Locate the cell with the specified text and output its [x, y] center coordinate. 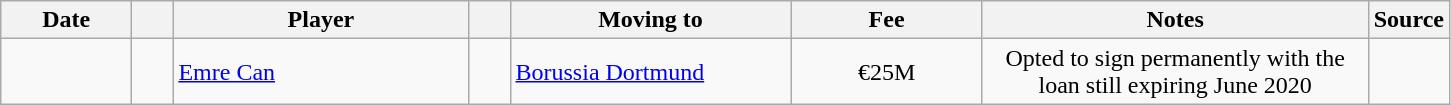
Date [66, 20]
Emre Can [321, 72]
Player [321, 20]
Borussia Dortmund [650, 72]
Fee [886, 20]
Source [1408, 20]
Moving to [650, 20]
Notes [1175, 20]
Opted to sign permanently with the loan still expiring June 2020 [1175, 72]
€25M [886, 72]
